Output the [x, y] coordinate of the center of the cell containing the given text.  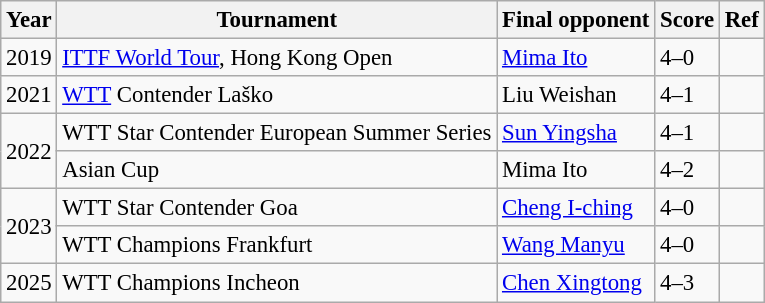
4–2 [688, 170]
Chen Xingtong [576, 283]
2021 [29, 95]
WTT Champions Incheon [277, 283]
Wang Manyu [576, 245]
WTT Contender Laško [277, 95]
Ref [742, 20]
Cheng I-ching [576, 208]
Asian Cup [277, 170]
2023 [29, 226]
ITTF World Tour, Hong Kong Open [277, 58]
Year [29, 20]
Sun Yingsha [576, 133]
2022 [29, 152]
WTT Champions Frankfurt [277, 245]
2019 [29, 58]
WTT Star Contender European Summer Series [277, 133]
2025 [29, 283]
4–3 [688, 283]
Score [688, 20]
WTT Star Contender Goa [277, 208]
Tournament [277, 20]
Final opponent [576, 20]
Liu Weishan [576, 95]
